Pinpoint the cell where the given text exists, returning its (X, Y) midpoint coordinate. 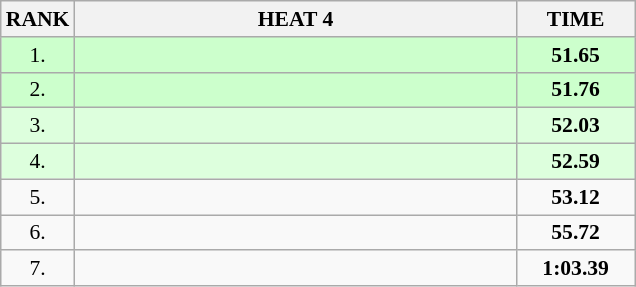
7. (38, 269)
52.03 (576, 126)
51.76 (576, 90)
4. (38, 162)
2. (38, 90)
53.12 (576, 197)
55.72 (576, 233)
1:03.39 (576, 269)
3. (38, 126)
6. (38, 233)
5. (38, 197)
1. (38, 55)
RANK (38, 19)
52.59 (576, 162)
HEAT 4 (295, 19)
51.65 (576, 55)
TIME (576, 19)
